Locate the cell with the specified text and output its (X, Y) center coordinate. 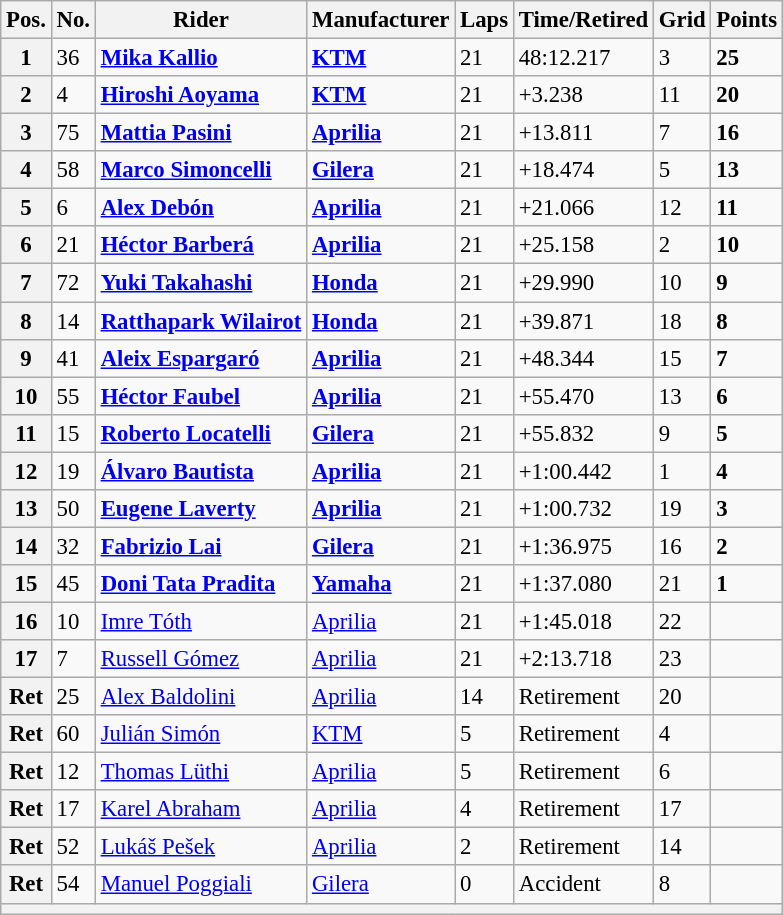
Yuki Takahashi (200, 283)
Doni Tata Pradita (200, 584)
+29.990 (583, 283)
41 (73, 358)
23 (682, 659)
+39.871 (583, 321)
+1:00.732 (583, 509)
Manuel Poggiali (200, 885)
Points (746, 20)
Marco Simoncelli (200, 170)
22 (682, 621)
+1:45.018 (583, 621)
Héctor Barberá (200, 245)
Mattia Pasini (200, 133)
32 (73, 546)
+48.344 (583, 358)
50 (73, 509)
+1:36.975 (583, 546)
45 (73, 584)
18 (682, 321)
54 (73, 885)
Alex Debón (200, 208)
Álvaro Bautista (200, 471)
Pos. (26, 20)
Grid (682, 20)
Karel Abraham (200, 809)
Alex Baldolini (200, 697)
Laps (484, 20)
Ratthapark Wilairot (200, 321)
+13.811 (583, 133)
52 (73, 847)
Manufacturer (381, 20)
+21.066 (583, 208)
Lukáš Pešek (200, 847)
36 (73, 58)
Yamaha (381, 584)
Russell Gómez (200, 659)
Fabrizio Lai (200, 546)
Aleix Espargaró (200, 358)
Time/Retired (583, 20)
+1:00.442 (583, 471)
+55.832 (583, 433)
Accident (583, 885)
Hiroshi Aoyama (200, 95)
55 (73, 396)
Julián Simón (200, 734)
Eugene Laverty (200, 509)
72 (73, 283)
+55.470 (583, 396)
Rider (200, 20)
58 (73, 170)
+1:37.080 (583, 584)
48:12.217 (583, 58)
Mika Kallio (200, 58)
+2:13.718 (583, 659)
75 (73, 133)
+18.474 (583, 170)
0 (484, 885)
+25.158 (583, 245)
Imre Tóth (200, 621)
Héctor Faubel (200, 396)
60 (73, 734)
Roberto Locatelli (200, 433)
+3.238 (583, 95)
No. (73, 20)
Thomas Lüthi (200, 772)
